Scan for the cell matching the given text and deliver its (X, Y) coordinate at center. 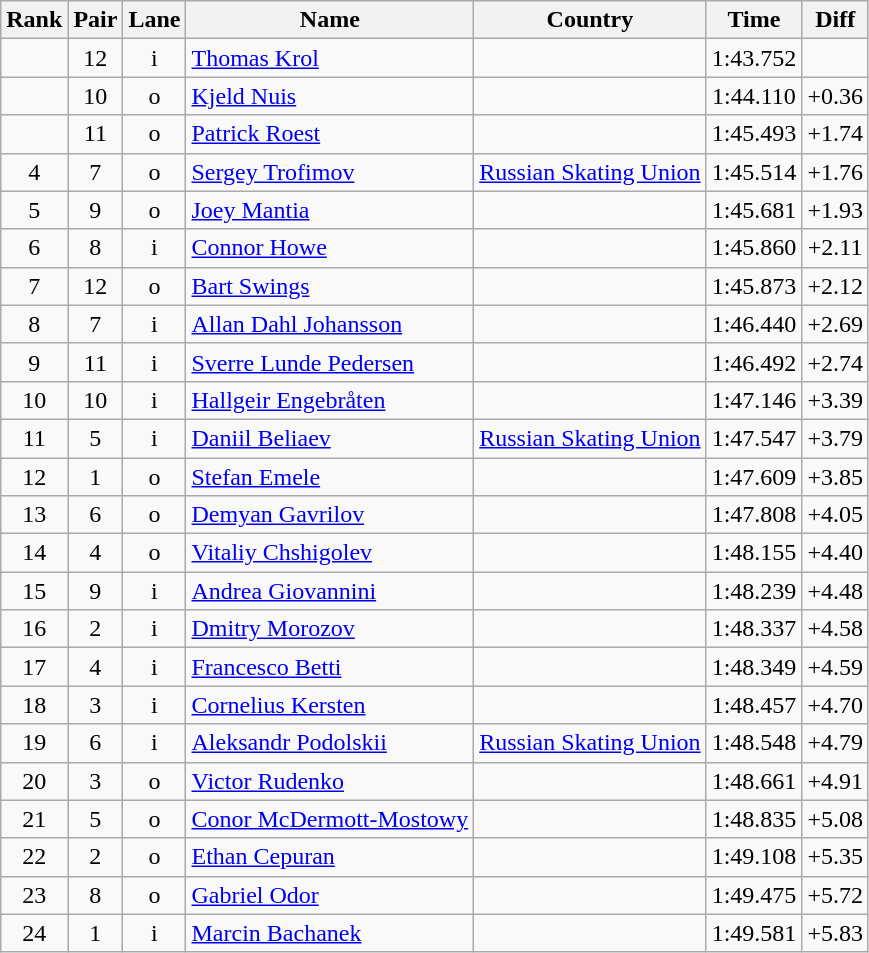
Allan Dahl Johansson (330, 324)
Rank (34, 20)
1:46.440 (754, 324)
+4.40 (836, 553)
+3.85 (836, 477)
Gabriel Odor (330, 895)
19 (34, 743)
Country (590, 20)
1:48.155 (754, 553)
1:48.661 (754, 781)
24 (34, 933)
1:48.457 (754, 705)
+2.12 (836, 286)
Bart Swings (330, 286)
+5.72 (836, 895)
Sverre Lunde Pedersen (330, 362)
Joey Mantia (330, 210)
+4.79 (836, 743)
Marcin Bachanek (330, 933)
Thomas Krol (330, 58)
21 (34, 819)
+3.79 (836, 438)
Name (330, 20)
Dmitry Morozov (330, 629)
+4.05 (836, 515)
Hallgeir Engebråten (330, 400)
Ethan Cepuran (330, 857)
Conor McDermott-Mostowy (330, 819)
Patrick Roest (330, 134)
Kjeld Nuis (330, 96)
1:49.475 (754, 895)
Aleksandr Podolskii (330, 743)
22 (34, 857)
1:43.752 (754, 58)
Victor Rudenko (330, 781)
Sergey Trofimov (330, 172)
1:47.146 (754, 400)
1:45.493 (754, 134)
17 (34, 667)
1:47.808 (754, 515)
1:44.110 (754, 96)
+4.91 (836, 781)
Time (754, 20)
Stefan Emele (330, 477)
+4.70 (836, 705)
1:49.581 (754, 933)
+2.11 (836, 248)
+1.93 (836, 210)
Connor Howe (330, 248)
1:47.547 (754, 438)
+4.59 (836, 667)
20 (34, 781)
1:47.609 (754, 477)
1:45.681 (754, 210)
+2.69 (836, 324)
+0.36 (836, 96)
1:45.514 (754, 172)
16 (34, 629)
Daniil Beliaev (330, 438)
1:45.860 (754, 248)
15 (34, 591)
Lane (154, 20)
Cornelius Kersten (330, 705)
23 (34, 895)
Demyan Gavrilov (330, 515)
+4.48 (836, 591)
Diff (836, 20)
1:49.108 (754, 857)
1:48.349 (754, 667)
1:48.548 (754, 743)
+5.35 (836, 857)
Andrea Giovannini (330, 591)
Vitaliy Chshigolev (330, 553)
18 (34, 705)
Pair (96, 20)
+2.74 (836, 362)
1:46.492 (754, 362)
1:48.835 (754, 819)
+5.08 (836, 819)
+1.76 (836, 172)
1:48.337 (754, 629)
+1.74 (836, 134)
1:45.873 (754, 286)
13 (34, 515)
1:48.239 (754, 591)
Francesco Betti (330, 667)
14 (34, 553)
+5.83 (836, 933)
+3.39 (836, 400)
+4.58 (836, 629)
